For the text-containing cell, return its midpoint in (x, y) coordinate format. 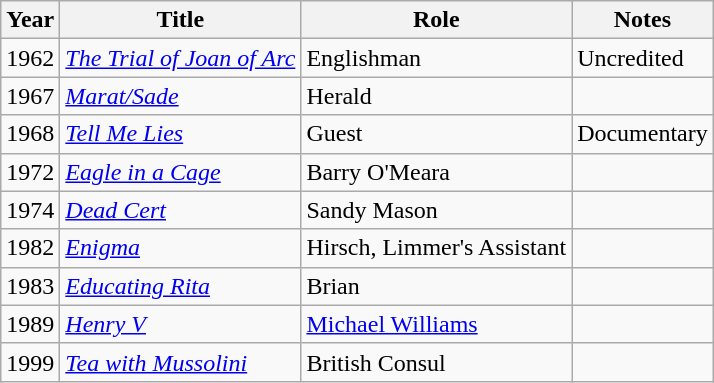
Eagle in a Cage (180, 172)
Herald (436, 96)
1967 (30, 96)
Marat/Sade (180, 96)
1989 (30, 324)
Henry V (180, 324)
Role (436, 20)
Brian (436, 286)
Educating Rita (180, 286)
Title (180, 20)
Uncredited (643, 58)
1982 (30, 248)
Notes (643, 20)
1962 (30, 58)
Year (30, 20)
1983 (30, 286)
Enigma (180, 248)
Tell Me Lies (180, 134)
Michael Williams (436, 324)
Dead Cert (180, 210)
The Trial of Joan of Arc (180, 58)
Tea with Mussolini (180, 362)
Sandy Mason (436, 210)
1999 (30, 362)
British Consul (436, 362)
Guest (436, 134)
Barry O'Meara (436, 172)
1974 (30, 210)
Englishman (436, 58)
1968 (30, 134)
1972 (30, 172)
Documentary (643, 134)
Hirsch, Limmer's Assistant (436, 248)
